Detect which cell encompasses the target text, then output its (x, y) center coordinate. 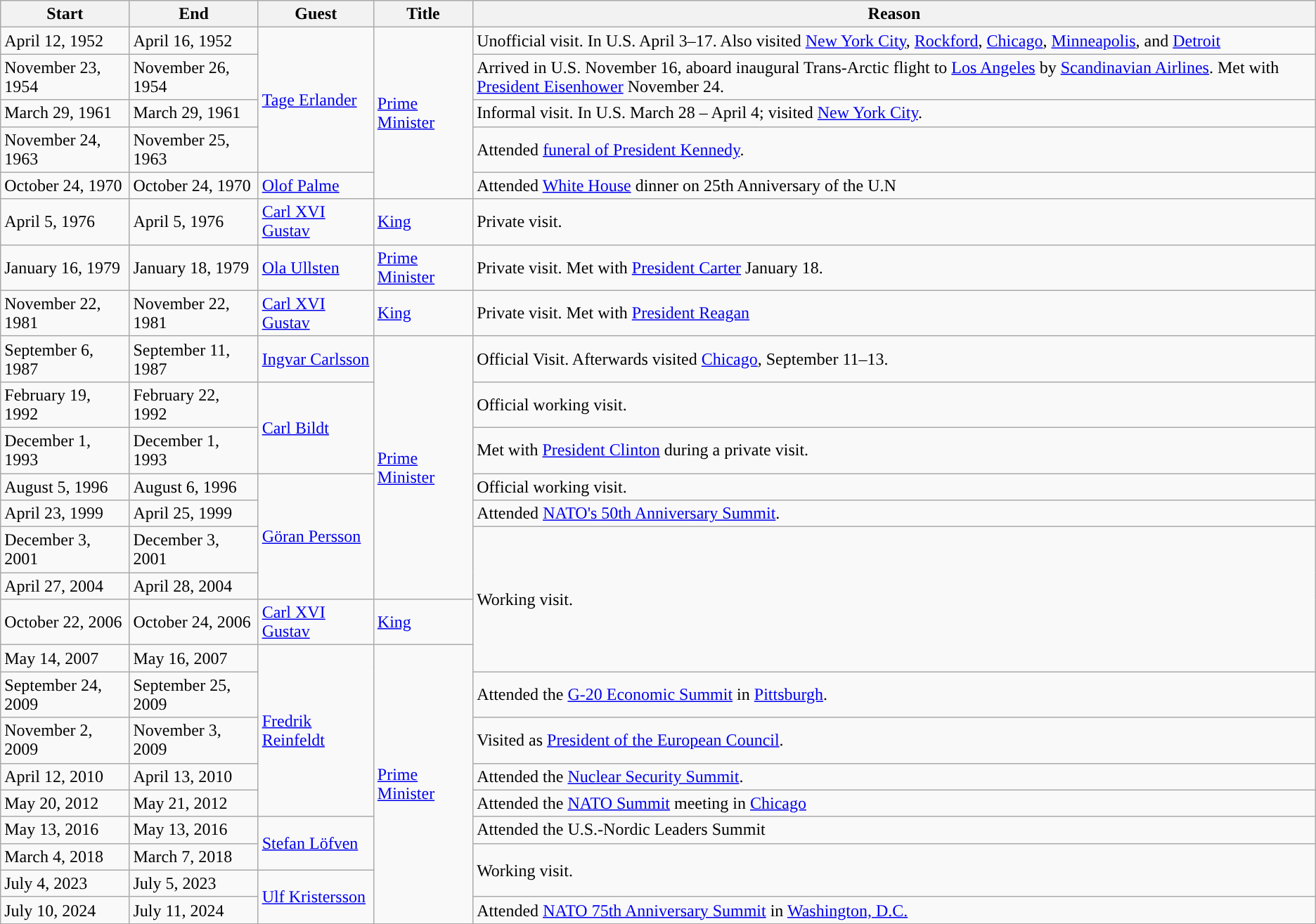
Attended NATO 75th Anniversary Summit in Washington, D.C. (894, 910)
January 18, 1979 (194, 267)
May 21, 2012 (194, 803)
Ola Ullsten (316, 267)
Title (423, 14)
November 24, 1963 (65, 149)
July 5, 2023 (194, 883)
March 4, 2018 (65, 857)
Official Visit. Afterwards visited Chicago, September 11–13. (894, 358)
April 12, 2010 (65, 776)
Stefan Löfven (316, 843)
Start (65, 14)
Attended funeral of President Kennedy. (894, 149)
Attended the NATO Summit meeting in Chicago (894, 803)
September 25, 2009 (194, 694)
September 11, 1987 (194, 358)
Attended the U.S.-Nordic Leaders Summit (894, 830)
Tage Erlander (316, 100)
End (194, 14)
October 24, 2006 (194, 623)
May 16, 2007 (194, 658)
April 12, 1952 (65, 41)
Visited as President of the European Council. (894, 741)
Attended the G-20 Economic Summit in Pittsburgh. (894, 694)
April 16, 1952 (194, 41)
Carl Bildt (316, 427)
November 23, 1954 (65, 77)
Arrived in U.S. November 16, aboard inaugural Trans-Arctic flight to Los Angeles by Scandinavian Airlines. Met with President Eisenhower November 24. (894, 77)
Reason (894, 14)
Informal visit. In U.S. March 28 – April 4; visited New York City. (894, 113)
April 25, 1999 (194, 514)
Private visit. Met with President Carter January 18. (894, 267)
Unofficial visit. In U.S. April 3–17. Also visited New York City, Rockford, Chicago, Minneapolis, and Detroit (894, 41)
May 14, 2007 (65, 658)
August 6, 1996 (194, 487)
November 25, 1963 (194, 149)
April 27, 2004 (65, 586)
Ulf Kristersson (316, 897)
March 7, 2018 (194, 857)
January 16, 1979 (65, 267)
Olof Palme (316, 186)
Ingvar Carlsson (316, 358)
Attended White House dinner on 25th Anniversary of the U.N (894, 186)
April 23, 1999 (65, 514)
Attended the Nuclear Security Summit. (894, 776)
September 6, 1987 (65, 358)
October 22, 2006 (65, 623)
September 24, 2009 (65, 694)
November 26, 1954 (194, 77)
November 2, 2009 (65, 741)
April 28, 2004 (194, 586)
Private visit. Met with President Reagan (894, 313)
Private visit. (894, 222)
November 3, 2009 (194, 741)
May 20, 2012 (65, 803)
Guest (316, 14)
July 10, 2024 (65, 910)
July 4, 2023 (65, 883)
Met with President Clinton during a private visit. (894, 450)
Fredrik Reinfeldt (316, 731)
July 11, 2024 (194, 910)
April 13, 2010 (194, 776)
February 19, 1992 (65, 405)
Göran Persson (316, 537)
February 22, 1992 (194, 405)
August 5, 1996 (65, 487)
Attended NATO's 50th Anniversary Summit. (894, 514)
